Find where the given text appears and provide that cell's center as [X, Y] coordinate. 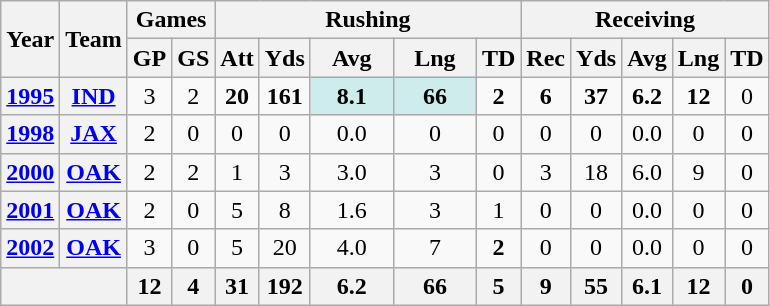
Year [30, 39]
7 [434, 248]
Att [237, 58]
Games [170, 20]
3.0 [352, 172]
8.1 [352, 96]
4 [194, 286]
31 [237, 286]
55 [596, 286]
1.6 [352, 210]
6.0 [648, 172]
Team [94, 39]
37 [596, 96]
192 [284, 286]
8 [284, 210]
2000 [30, 172]
2001 [30, 210]
6 [546, 96]
4.0 [352, 248]
1995 [30, 96]
6.1 [648, 286]
Receiving [645, 20]
JAX [94, 134]
GS [194, 58]
1998 [30, 134]
Rec [546, 58]
161 [284, 96]
IND [94, 96]
18 [596, 172]
2002 [30, 248]
Rushing [368, 20]
GP [149, 58]
